Determine the [X, Y] coordinate at the center of the cell enclosing the given text.  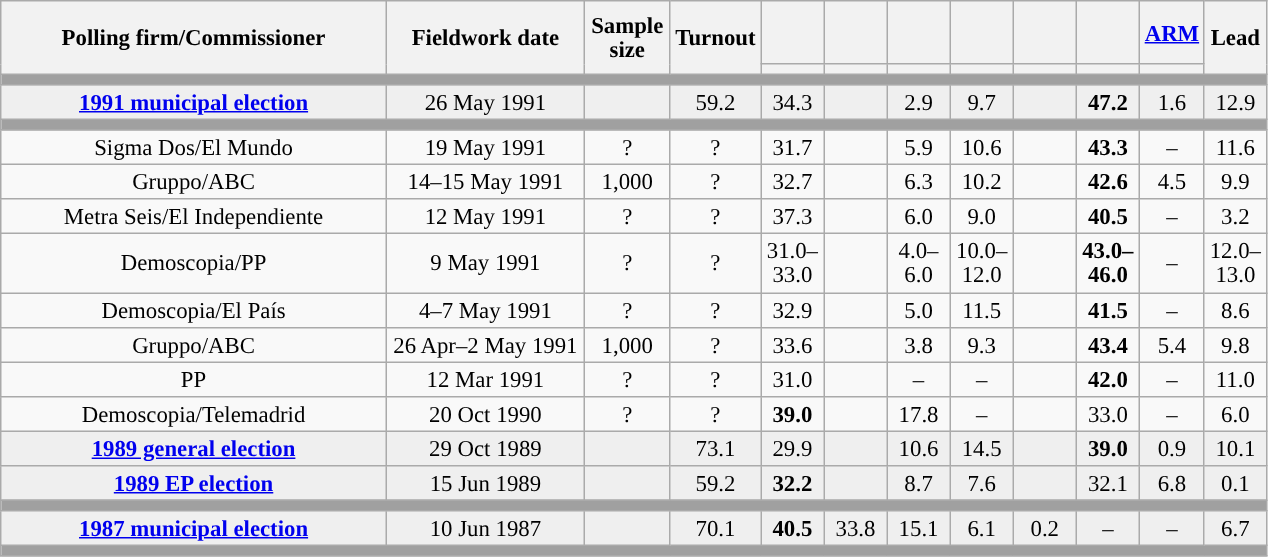
Fieldwork date [485, 38]
19 May 1991 [485, 148]
4–7 May 1991 [485, 310]
33.0 [1108, 414]
12.0–13.0 [1235, 264]
33.8 [856, 528]
41.5 [1108, 310]
12 May 1991 [485, 218]
14–15 May 1991 [485, 182]
11.0 [1235, 380]
3.2 [1235, 218]
Demoscopia/El País [194, 310]
17.8 [918, 414]
33.6 [792, 344]
29.9 [792, 448]
PP [194, 380]
43.0–46.0 [1108, 264]
7.6 [982, 484]
5.0 [918, 310]
0.1 [1235, 484]
2.9 [918, 102]
0.2 [1044, 528]
Lead [1235, 38]
1987 municipal election [194, 528]
11.6 [1235, 148]
10.0–12.0 [982, 264]
32.2 [792, 484]
32.9 [792, 310]
Turnout [716, 38]
32.7 [792, 182]
43.3 [1108, 148]
34.3 [792, 102]
70.1 [716, 528]
3.8 [918, 344]
1991 municipal election [194, 102]
8.6 [1235, 310]
6.3 [918, 182]
1.6 [1172, 102]
42.6 [1108, 182]
11.5 [982, 310]
9.0 [982, 218]
12.9 [1235, 102]
26 Apr–2 May 1991 [485, 344]
43.4 [1108, 344]
Polling firm/Commissioner [194, 38]
73.1 [716, 448]
1989 general election [194, 448]
9 May 1991 [485, 264]
9.7 [982, 102]
Sigma Dos/El Mundo [194, 148]
31.0–33.0 [792, 264]
Metra Seis/El Independiente [194, 218]
15 Jun 1989 [485, 484]
1989 EP election [194, 484]
5.9 [918, 148]
29 Oct 1989 [485, 448]
6.7 [1235, 528]
42.0 [1108, 380]
Sample size [627, 38]
6.8 [1172, 484]
31.0 [792, 380]
5.4 [1172, 344]
4.5 [1172, 182]
ARM [1172, 32]
10.2 [982, 182]
6.1 [982, 528]
37.3 [792, 218]
9.9 [1235, 182]
14.5 [982, 448]
4.0–6.0 [918, 264]
15.1 [918, 528]
47.2 [1108, 102]
20 Oct 1990 [485, 414]
32.1 [1108, 484]
Demoscopia/Telemadrid [194, 414]
8.7 [918, 484]
12 Mar 1991 [485, 380]
10 Jun 1987 [485, 528]
9.8 [1235, 344]
Demoscopia/PP [194, 264]
10.1 [1235, 448]
26 May 1991 [485, 102]
0.9 [1172, 448]
9.3 [982, 344]
31.7 [792, 148]
